From the cell containing the given text, extract its center point as [x, y] coordinate. 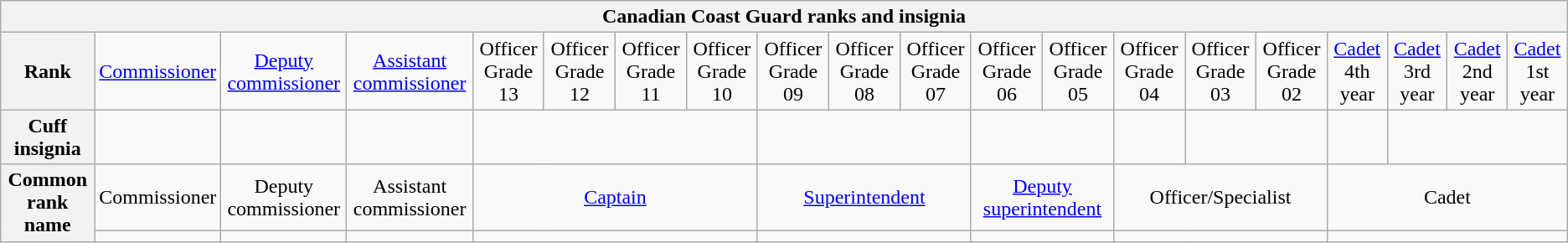
Officer Grade 07 [935, 71]
Cuff insignia [48, 137]
Officer Grade 05 [1077, 71]
Canadian Coast Guard ranks and insignia [784, 17]
Officer Grade 06 [1007, 71]
Cadet 3rd year [1417, 71]
Rank [48, 71]
Cadet [1447, 198]
Captain [615, 198]
Superintendent [864, 198]
Officer Grade 03 [1220, 71]
Deputy superintendent [1042, 198]
Officer Grade 11 [650, 71]
Common rank name [48, 203]
Officer Grade 09 [792, 71]
Officer Grade 02 [1292, 71]
Cadet 1st year [1538, 71]
Officer Grade 04 [1149, 71]
Cadet 2nd year [1478, 71]
Officer Grade 08 [864, 71]
Officer Grade 10 [722, 71]
Cadet 4th year [1358, 71]
Officer/Specialist [1220, 198]
Officer Grade 13 [508, 71]
Officer Grade 12 [580, 71]
